Search for the cell housing the specified text and yield its [X, Y] center coordinate. 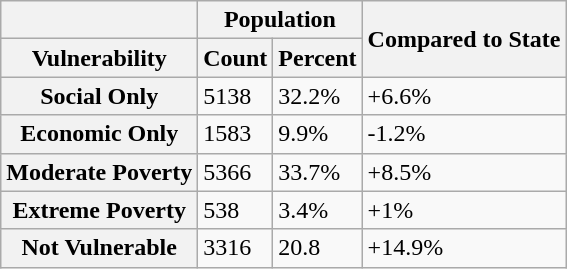
5138 [236, 96]
33.7% [318, 172]
+8.5% [464, 172]
5366 [236, 172]
Count [236, 58]
Percent [318, 58]
Moderate Poverty [100, 172]
Vulnerability [100, 58]
1583 [236, 134]
20.8 [318, 248]
32.2% [318, 96]
538 [236, 210]
Population [280, 20]
+6.6% [464, 96]
Extreme Poverty [100, 210]
-1.2% [464, 134]
9.9% [318, 134]
+14.9% [464, 248]
+1% [464, 210]
Social Only [100, 96]
3316 [236, 248]
Economic Only [100, 134]
3.4% [318, 210]
Compared to State [464, 39]
Not Vulnerable [100, 248]
